For the text-containing cell, return its midpoint in [X, Y] coordinate format. 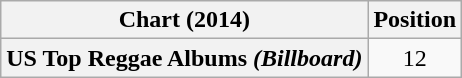
12 [415, 58]
Chart (2014) [184, 20]
US Top Reggae Albums (Billboard) [184, 58]
Position [415, 20]
